Identify which cell holds the provided text, then report its [x, y] central coordinate. 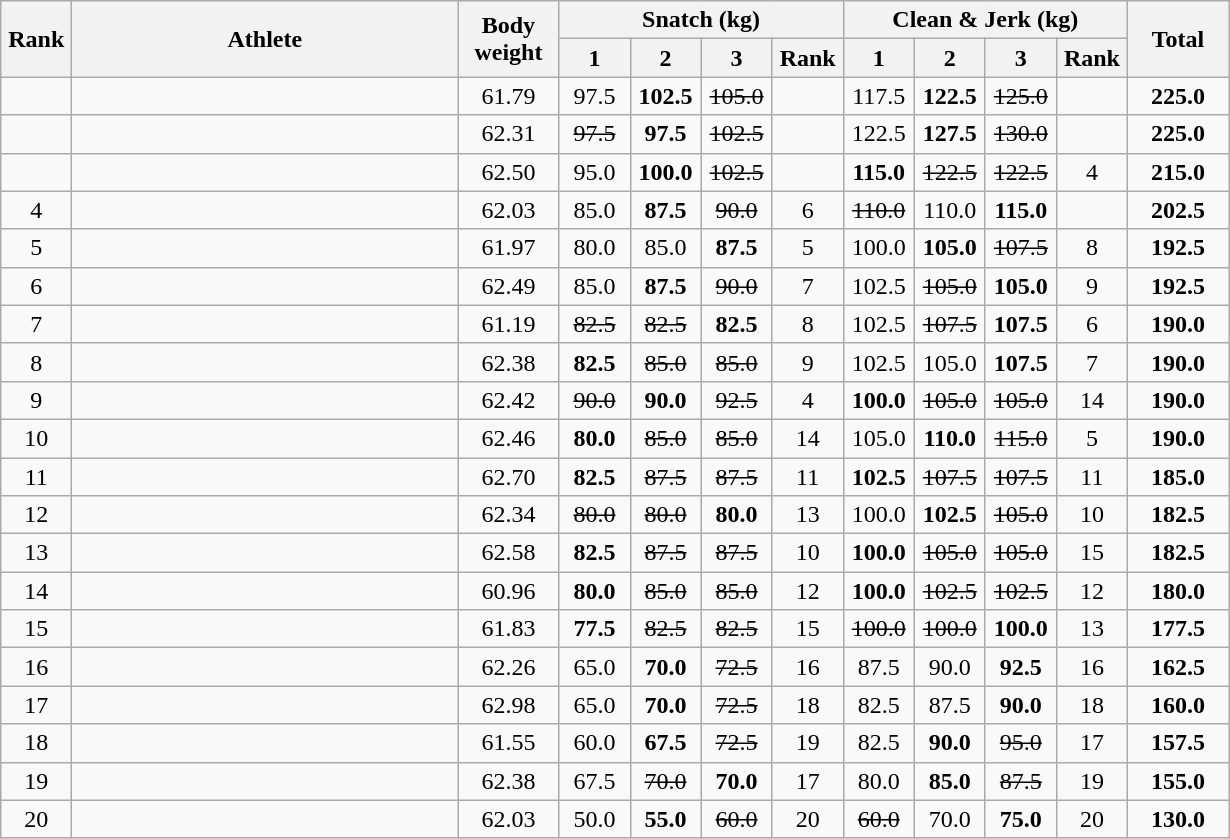
160.0 [1178, 705]
Body weight [508, 39]
177.5 [1178, 629]
62.98 [508, 705]
75.0 [1020, 819]
Snatch (kg) [701, 20]
62.34 [508, 515]
62.26 [508, 667]
61.97 [508, 248]
125.0 [1020, 96]
61.55 [508, 743]
155.0 [1178, 781]
Total [1178, 39]
62.49 [508, 286]
162.5 [1178, 667]
62.42 [508, 400]
185.0 [1178, 477]
62.50 [508, 172]
60.96 [508, 591]
127.5 [950, 134]
202.5 [1178, 210]
215.0 [1178, 172]
62.46 [508, 438]
62.31 [508, 134]
157.5 [1178, 743]
61.79 [508, 96]
62.70 [508, 477]
50.0 [594, 819]
61.19 [508, 324]
61.83 [508, 629]
180.0 [1178, 591]
77.5 [594, 629]
Clean & Jerk (kg) [985, 20]
Athlete [265, 39]
117.5 [878, 96]
62.58 [508, 553]
55.0 [666, 819]
